Search for the cell housing the specified text and yield its [x, y] center coordinate. 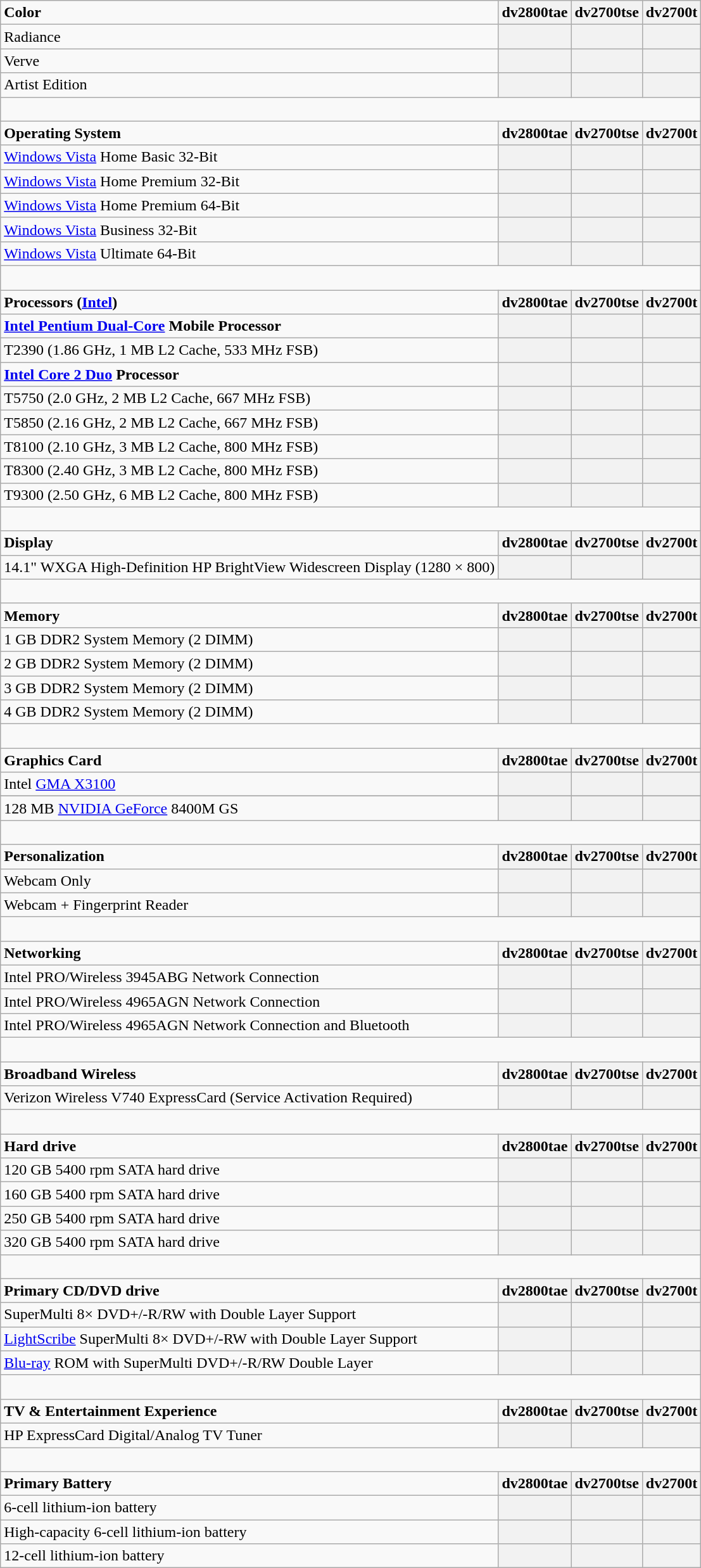
T5750 (2.0 GHz, 2 MB L2 Cache, 667 MHz FSB) [249, 398]
Hard drive [249, 1146]
2 GB DDR2 System Memory (2 DIMM) [249, 663]
Intel Pentium Dual-Core Mobile Processor [249, 326]
T5850 (2.16 GHz, 2 MB L2 Cache, 667 MHz FSB) [249, 423]
T8300 (2.40 GHz, 3 MB L2 Cache, 800 MHz FSB) [249, 471]
128 MB NVIDIA GeForce 8400M GS [249, 808]
High-capacity 6-cell lithium-ion battery [249, 1532]
Windows Vista Home Premium 64-Bit [249, 205]
120 GB 5400 rpm SATA hard drive [249, 1170]
6-cell lithium-ion battery [249, 1508]
Artist Edition [249, 85]
LightScribe SuperMulti 8× DVD+/-RW with Double Layer Support [249, 1339]
Windows Vista Home Premium 32-Bit [249, 181]
Display [249, 543]
Webcam + Fingerprint Reader [249, 905]
Color [249, 13]
Primary Battery [249, 1484]
Broadband Wireless [249, 1074]
Intel Core 2 Duo Processor [249, 374]
Intel PRO/Wireless 4965AGN Network Connection and Bluetooth [249, 1025]
Graphics Card [249, 760]
12-cell lithium-ion battery [249, 1556]
160 GB 5400 rpm SATA hard drive [249, 1194]
T8100 (2.10 GHz, 3 MB L2 Cache, 800 MHz FSB) [249, 447]
Windows Vista Business 32-Bit [249, 229]
1 GB DDR2 System Memory (2 DIMM) [249, 639]
14.1" WXGA High-Definition HP BrightView Widescreen Display (1280 × 800) [249, 567]
HP ExpressCard Digital/Analog TV Tuner [249, 1435]
Verizon Wireless V740 ExpressCard (Service Activation Required) [249, 1098]
Radiance [249, 37]
Memory [249, 615]
3 GB DDR2 System Memory (2 DIMM) [249, 687]
Networking [249, 953]
T2390 (1.86 GHz, 1 MB L2 Cache, 533 MHz FSB) [249, 350]
Intel GMA X3100 [249, 784]
T9300 (2.50 GHz, 6 MB L2 Cache, 800 MHz FSB) [249, 495]
Verve [249, 61]
320 GB 5400 rpm SATA hard drive [249, 1242]
TV & Entertainment Experience [249, 1411]
Windows Vista Home Basic 32-Bit [249, 157]
Intel PRO/Wireless 3945ABG Network Connection [249, 977]
4 GB DDR2 System Memory (2 DIMM) [249, 712]
Personalization [249, 857]
Operating System [249, 133]
Blu-ray ROM with SuperMulti DVD+/-R/RW Double Layer [249, 1363]
250 GB 5400 rpm SATA hard drive [249, 1218]
Windows Vista Ultimate 64-Bit [249, 253]
Webcam Only [249, 881]
Intel PRO/Wireless 4965AGN Network Connection [249, 1001]
Primary CD/DVD drive [249, 1291]
SuperMulti 8× DVD+/-R/RW with Double Layer Support [249, 1315]
Processors (Intel) [249, 302]
